Capture the cell that displays the provided text and extract its [x, y] central coordinate. 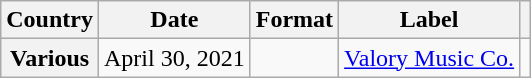
Date [174, 20]
April 30, 2021 [174, 58]
Format [294, 20]
Country [50, 20]
Valory Music Co. [430, 58]
Label [430, 20]
Various [50, 58]
